Return [X, Y] of the center of cell containing provided text 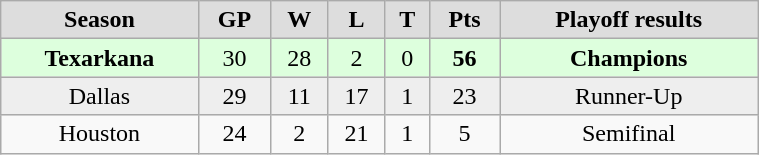
L [356, 20]
28 [300, 58]
T [407, 20]
Semifinal [629, 134]
Texarkana [100, 58]
Runner-Up [629, 96]
5 [464, 134]
56 [464, 58]
Champions [629, 58]
Dallas [100, 96]
W [300, 20]
17 [356, 96]
Playoff results [629, 20]
21 [356, 134]
0 [407, 58]
11 [300, 96]
Season [100, 20]
30 [234, 58]
Houston [100, 134]
GP [234, 20]
29 [234, 96]
Pts [464, 20]
24 [234, 134]
23 [464, 96]
